Provide the (X, Y) coordinate of the cell's center where the given text is located.  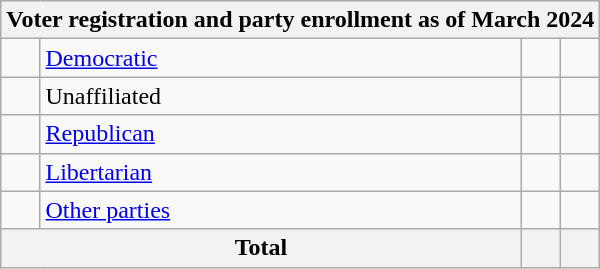
Other parties (280, 210)
Unaffiliated (280, 96)
Republican (280, 134)
Democratic (280, 58)
Libertarian (280, 172)
Voter registration and party enrollment as of March 2024 (300, 20)
Total (262, 248)
